Pinpoint the cell where the given text exists, returning its [X, Y] midpoint coordinate. 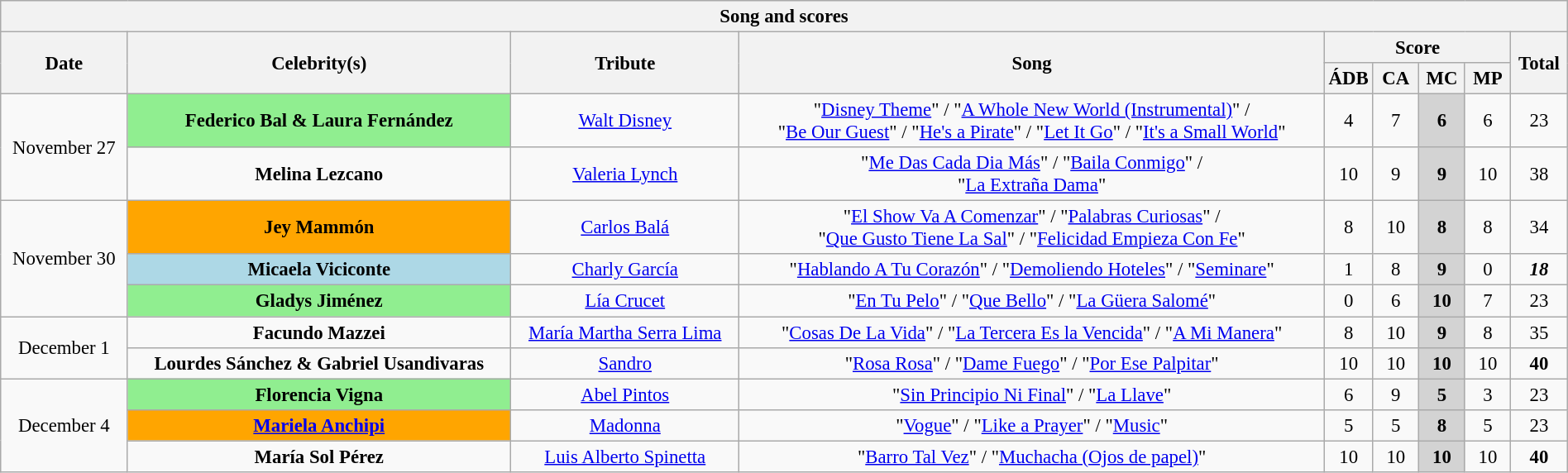
Carlos Balá [625, 228]
"Hablando A Tu Corazón" / "Demoliendo Hoteles" / "Seminare" [1032, 270]
María Sol Pérez [319, 456]
Madonna [625, 425]
Song [1032, 63]
Gladys Jiménez [319, 301]
December 1 [65, 347]
34 [1539, 228]
Florencia Vigna [319, 394]
3 [1488, 394]
35 [1539, 332]
"Vogue" / "Like a Prayer" / "Music" [1032, 425]
MC [1442, 79]
"En Tu Pelo" / "Que Bello" / "La Güera Salomé" [1032, 301]
"Sin Principio Ni Final" / "La Llave" [1032, 394]
Total [1539, 63]
CA [1396, 79]
November 27 [65, 147]
4 [1348, 121]
Melina Lezcano [319, 174]
Jey Mammón [319, 228]
Tribute [625, 63]
Facundo Mazzei [319, 332]
Score [1417, 48]
18 [1539, 270]
Walt Disney [625, 121]
Luis Alberto Spinetta [625, 456]
1 [1348, 270]
Federico Bal & Laura Fernández [319, 121]
Lía Crucet [625, 301]
María Martha Serra Lima [625, 332]
38 [1539, 174]
"Cosas De La Vida" / "La Tercera Es la Vencida" / "A Mi Manera" [1032, 332]
"Rosa Rosa" / "Dame Fuego" / "Por Ese Palpitar" [1032, 363]
Abel Pintos [625, 394]
MP [1488, 79]
ÁDB [1348, 79]
Sandro [625, 363]
Date [65, 63]
Celebrity(s) [319, 63]
Mariela Anchipi [319, 425]
November 30 [65, 259]
Micaela Viciconte [319, 270]
"Barro Tal Vez" / "Muchacha (Ojos de papel)" [1032, 456]
"Me Das Cada Dia Más" / "Baila Conmigo" / "La Extraña Dama" [1032, 174]
"El Show Va A Comenzar" / "Palabras Curiosas" / "Que Gusto Tiene La Sal" / "Felicidad Empieza Con Fe" [1032, 228]
"Disney Theme" / "A Whole New World (Instrumental)" / "Be Our Guest" / "He's a Pirate" / "Let It Go" / "It's a Small World" [1032, 121]
December 4 [65, 425]
Song and scores [784, 17]
Valeria Lynch [625, 174]
Lourdes Sánchez & Gabriel Usandivaras [319, 363]
Charly García [625, 270]
